Return the (x, y) coordinate for the center point of the cell that contains the specified text.  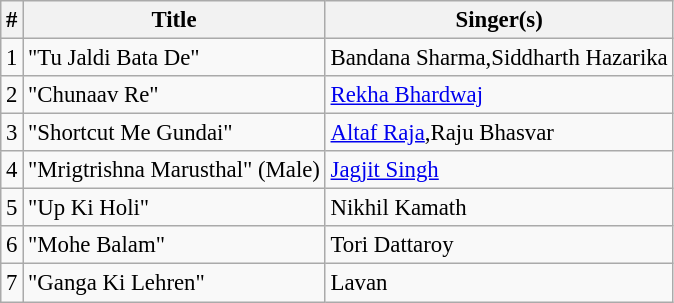
5 (12, 208)
Altaf Raja,Raju Bhasvar (499, 133)
Singer(s) (499, 20)
Nikhil Kamath (499, 208)
7 (12, 283)
6 (12, 245)
Lavan (499, 283)
"Chunaav Re" (174, 95)
Rekha Bhardwaj (499, 95)
Title (174, 20)
4 (12, 170)
"Shortcut Me Gundai" (174, 133)
Tori Dattaroy (499, 245)
# (12, 20)
Bandana Sharma,Siddharth Hazarika (499, 58)
"Tu Jaldi Bata De" (174, 58)
"Mrigtrishna Marusthal" (Male) (174, 170)
3 (12, 133)
2 (12, 95)
"Mohe Balam" (174, 245)
"Ganga Ki Lehren" (174, 283)
1 (12, 58)
"Up Ki Holi" (174, 208)
Jagjit Singh (499, 170)
